Return the [X, Y] coordinate for the center point of the cell that contains the specified text.  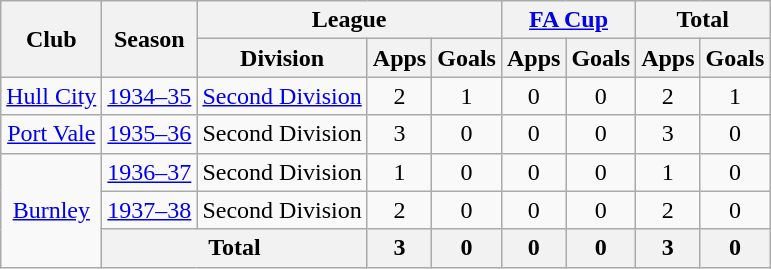
Hull City [52, 96]
Burnley [52, 210]
League [350, 20]
1936–37 [150, 172]
Division [282, 58]
Season [150, 39]
1934–35 [150, 96]
1937–38 [150, 210]
Club [52, 39]
1935–36 [150, 134]
Port Vale [52, 134]
FA Cup [568, 20]
